Detect which cell encompasses the target text, then output its [x, y] center coordinate. 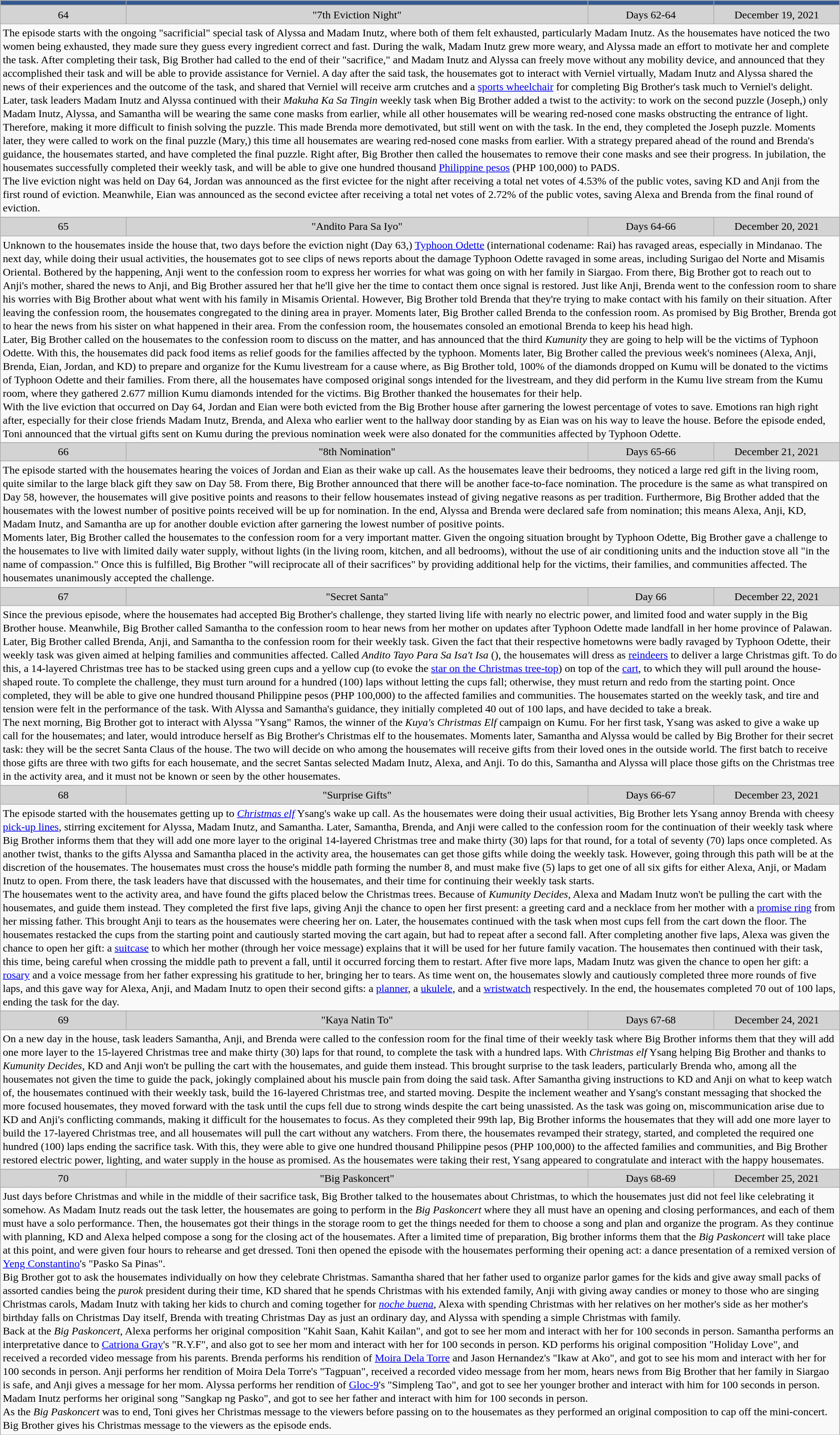
70 [64, 1179]
"8th Nomination" [357, 452]
Days 65-66 [651, 452]
65 [64, 226]
68 [64, 794]
December 19, 2021 [777, 14]
66 [64, 452]
Days 62-64 [651, 14]
Days 68-69 [651, 1179]
Days 66-67 [651, 794]
December 22, 2021 [777, 596]
December 20, 2021 [777, 226]
69 [64, 1020]
December 24, 2021 [777, 1020]
"Surprise Gifts" [357, 794]
64 [64, 14]
"Andito Para Sa Iyo" [357, 226]
"Big Paskoncert" [357, 1179]
Days 67-68 [651, 1020]
"Secret Santa" [357, 596]
December 25, 2021 [777, 1179]
December 21, 2021 [777, 452]
Days 64-66 [651, 226]
"Kaya Natin To" [357, 1020]
"7th Eviction Night" [357, 14]
67 [64, 596]
Day 66 [651, 596]
December 23, 2021 [777, 794]
